Scan for the cell matching the given text and deliver its (X, Y) coordinate at center. 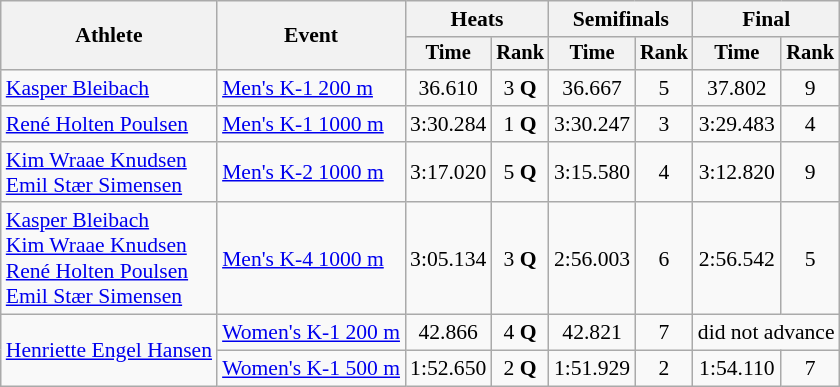
Women's K-1 200 m (311, 333)
1:52.650 (448, 369)
Men's K-2 1000 m (311, 172)
Heats (477, 19)
Women's K-1 500 m (311, 369)
2 (664, 369)
3:30.247 (592, 124)
42.821 (592, 333)
Men's K-4 1000 m (311, 259)
Athlete (109, 36)
36.610 (448, 88)
René Holten Poulsen (109, 124)
2:56.542 (737, 259)
Men's K-1 200 m (311, 88)
did not advance (766, 333)
3:12.820 (737, 172)
3:15.580 (592, 172)
Kim Wraae KnudsenEmil Stær Simensen (109, 172)
3:17.020 (448, 172)
Final (766, 19)
1:54.110 (737, 369)
3:29.483 (737, 124)
2:56.003 (592, 259)
3:30.284 (448, 124)
3:05.134 (448, 259)
1:51.929 (592, 369)
3 (664, 124)
42.866 (448, 333)
Kasper Bleibach (109, 88)
5 Q (520, 172)
Kasper BleibachKim Wraae KnudsenRené Holten PoulsenEmil Stær Simensen (109, 259)
Semifinals (621, 19)
1 Q (520, 124)
36.667 (592, 88)
6 (664, 259)
37.802 (737, 88)
4 Q (520, 333)
Event (311, 36)
2 Q (520, 369)
Henriette Engel Hansen (109, 350)
Men's K-1 1000 m (311, 124)
